Locate the cell with the specified text and output its (X, Y) center coordinate. 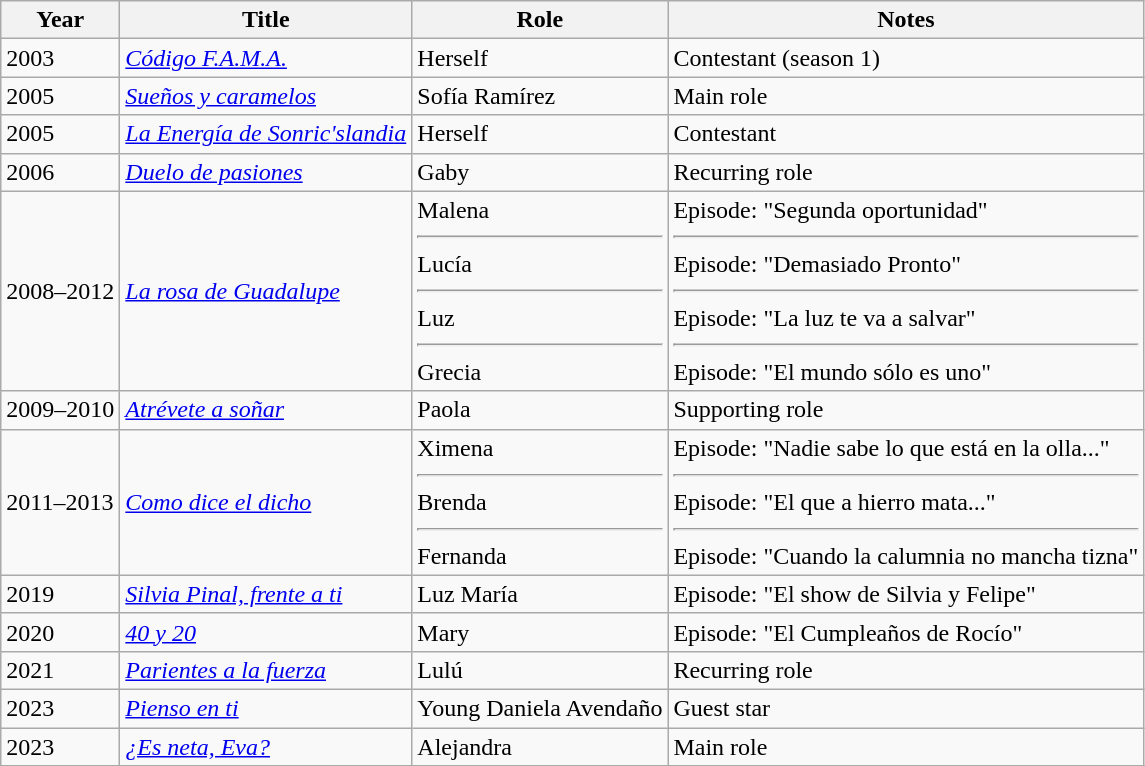
Episode: "El Cumpleaños de Rocío" (906, 632)
Silvia Pinal, frente a ti (266, 594)
Contestant (906, 134)
Parientes a la fuerza (266, 670)
2021 (60, 670)
Código F.A.M.A. (266, 58)
Year (60, 20)
MalenaLucíaLuzGrecia (540, 291)
Episode: "Nadie sabe lo que está en la olla..."Episode: "El que a hierro mata..."Episode: "Cuando la calumnia no mancha tizna" (906, 502)
La rosa de Guadalupe (266, 291)
Paola (540, 410)
Gaby (540, 172)
40 y 20 (266, 632)
Guest star (906, 708)
Episode: "El show de Silvia y Felipe" (906, 594)
Alejandra (540, 747)
Supporting role (906, 410)
2020 (60, 632)
Title (266, 20)
Pienso en ti (266, 708)
Sueños y caramelos (266, 96)
Notes (906, 20)
XimenaBrendaFernanda (540, 502)
¿Es neta, Eva? (266, 747)
Duelo de pasiones (266, 172)
Episode: "Segunda oportunidad"Episode: "Demasiado Pronto"Episode: "La luz te va a salvar"Episode: "El mundo sólo es uno" (906, 291)
Mary (540, 632)
Contestant (season 1) (906, 58)
Young Daniela Avendaño (540, 708)
Lulú (540, 670)
2019 (60, 594)
Role (540, 20)
Como dice el dicho (266, 502)
2006 (60, 172)
2009–2010 (60, 410)
2003 (60, 58)
La Energía de Sonric'slandia (266, 134)
Atrévete a soñar (266, 410)
2008–2012 (60, 291)
2011–2013 (60, 502)
Luz María (540, 594)
Sofía Ramírez (540, 96)
